Extract the [x, y] coordinate from the center of the cell holding the provided text.  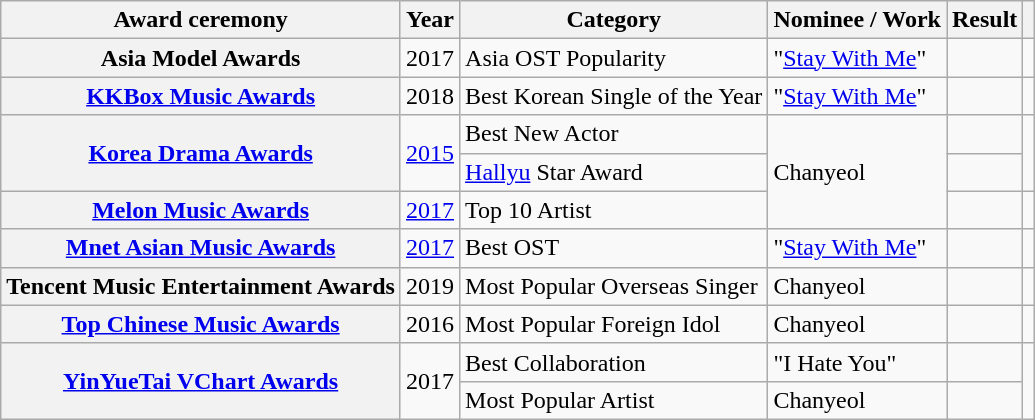
2018 [430, 96]
2015 [430, 153]
Asia OST Popularity [614, 58]
2016 [430, 324]
YinYueTai VChart Awards [201, 381]
Year [430, 20]
Top Chinese Music Awards [201, 324]
Mnet Asian Music Awards [201, 248]
Category [614, 20]
KKBox Music Awards [201, 96]
Best New Actor [614, 134]
Most Popular Foreign Idol [614, 324]
Melon Music Awards [201, 210]
Top 10 Artist [614, 210]
2019 [430, 286]
Most Popular Artist [614, 400]
Hallyu Star Award [614, 172]
Asia Model Awards [201, 58]
Best Korean Single of the Year [614, 96]
Result [984, 20]
Best Collaboration [614, 362]
"I Hate You" [858, 362]
Tencent Music Entertainment Awards [201, 286]
Nominee / Work [858, 20]
Most Popular Overseas Singer [614, 286]
Award ceremony [201, 20]
Korea Drama Awards [201, 153]
Best OST [614, 248]
